Identify which cell holds the provided text, then report its (X, Y) central coordinate. 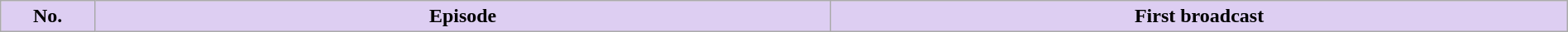
No. (48, 16)
First broadcast (1199, 16)
Episode (462, 16)
